Return [X, Y] of the center of cell containing provided text 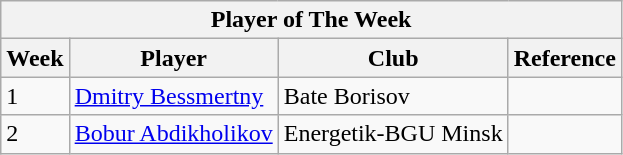
2 [35, 134]
Energetik-BGU Minsk [393, 134]
Player of The Week [312, 20]
Bobur Abdikholikov [174, 134]
Reference [564, 58]
Club [393, 58]
Dmitry Bessmertny [174, 96]
Bate Borisov [393, 96]
Player [174, 58]
Week [35, 58]
1 [35, 96]
